Return (x, y) of the center of cell containing provided text 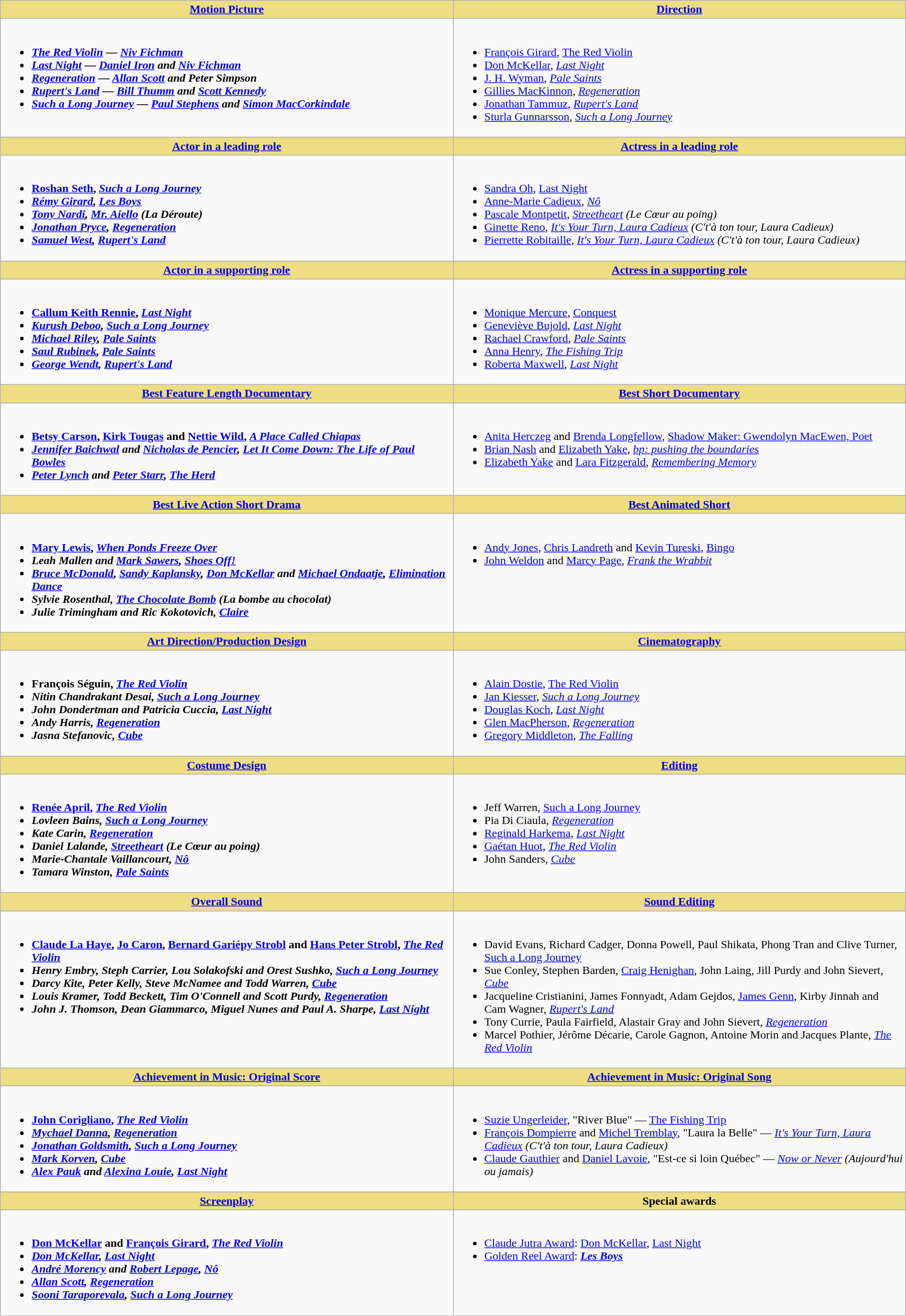
Special awards (679, 1201)
Jeff Warren, Such a Long JourneyPia Di Ciaula, RegenerationReginald Harkema, Last NightGaétan Huot, The Red ViolinJohn Sanders, Cube (679, 834)
Achievement in Music: Original Song (679, 1077)
Best Live Action Short Drama (226, 504)
Art Direction/Production Design (226, 641)
Actress in a supporting role (679, 270)
Actress in a leading role (679, 146)
Best Animated Short (679, 504)
Direction (679, 10)
Claude Jutra Award: Don McKellar, Last NightGolden Reel Award: Les Boys (679, 1263)
Costume Design (226, 765)
Best Feature Length Documentary (226, 394)
Actor in a supporting role (226, 270)
Actor in a leading role (226, 146)
Sound Editing (679, 902)
Alain Dostie, The Red ViolinJan Kiesser, Such a Long JourneyDouglas Koch, Last NightGlen MacPherson, RegenerationGregory Middleton, The Falling (679, 703)
Andy Jones, Chris Landreth and Kevin Tureski, BingoJohn Weldon and Marcy Page, Frank the Wrabbit (679, 573)
Overall Sound (226, 902)
Screenplay (226, 1201)
Callum Keith Rennie, Last NightKurush Deboo, Such a Long JourneyMichael Riley, Pale SaintsSaul Rubinek, Pale SaintsGeorge Wendt, Rupert's Land (226, 332)
Cinematography (679, 641)
Motion Picture (226, 10)
Roshan Seth, Such a Long JourneyRémy Girard, Les BoysTony Nardi, Mr. Aiello (La Déroute)Jonathan Pryce, RegenerationSamuel West, Rupert's Land (226, 208)
Editing (679, 765)
Monique Mercure, ConquestGeneviève Bujold, Last NightRachael Crawford, Pale SaintsAnna Henry, The Fishing TripRoberta Maxwell, Last Night (679, 332)
Best Short Documentary (679, 394)
Achievement in Music: Original Score (226, 1077)
